Return [X, Y] of the center of cell containing provided text 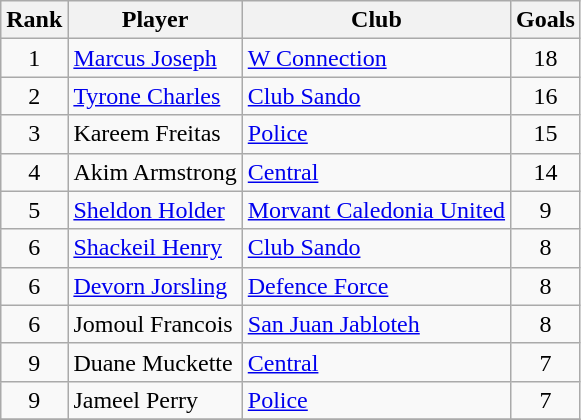
Sheldon Holder [155, 210]
Club [376, 20]
W Connection [376, 58]
4 [34, 172]
Player [155, 20]
1 [34, 58]
16 [546, 96]
Akim Armstrong [155, 172]
3 [34, 134]
Morvant Caledonia United [376, 210]
Devorn Jorsling [155, 286]
Jomoul Francois [155, 324]
Tyrone Charles [155, 96]
18 [546, 58]
Shackeil Henry [155, 248]
San Juan Jabloteh [376, 324]
15 [546, 134]
2 [34, 96]
Kareem Freitas [155, 134]
14 [546, 172]
Jameel Perry [155, 400]
Duane Muckette [155, 362]
Marcus Joseph [155, 58]
5 [34, 210]
Goals [546, 20]
Defence Force [376, 286]
Rank [34, 20]
